Find where the given text appears and provide that cell's center as [X, Y] coordinate. 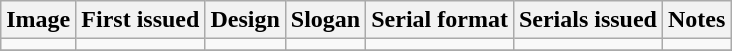
Slogan [325, 20]
Notes [696, 20]
Image [38, 20]
Serials issued [588, 20]
Serial format [440, 20]
Design [245, 20]
First issued [140, 20]
